Pinpoint the cell where the given text exists, returning its (x, y) midpoint coordinate. 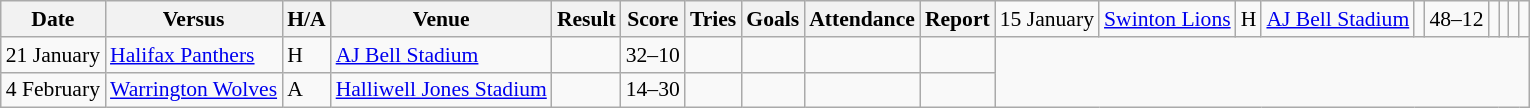
14–30 (653, 90)
Tries (713, 19)
Goals (772, 19)
Attendance (862, 19)
Score (653, 19)
Venue (442, 19)
Date (53, 19)
Halliwell Jones Stadium (442, 90)
Warrington Wolves (194, 90)
48–12 (1456, 19)
Result (586, 19)
A (306, 90)
Report (958, 19)
15 January (1047, 19)
Versus (194, 19)
H/A (306, 19)
Swinton Lions (1168, 19)
Halifax Panthers (194, 55)
4 February (53, 90)
21 January (53, 55)
32–10 (653, 55)
